Pinpoint the cell where the given text exists, returning its [x, y] midpoint coordinate. 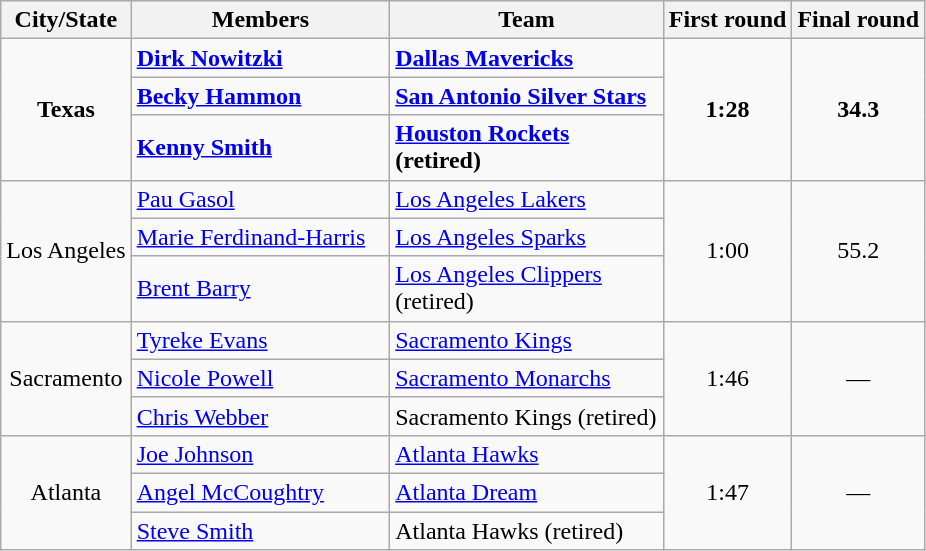
Angel McCoughtry [260, 492]
Los Angeles [66, 250]
Joe Johnson [260, 454]
Atlanta Dream [527, 492]
55.2 [858, 250]
Atlanta Hawks (retired) [527, 531]
1:28 [728, 110]
1:46 [728, 378]
Dallas Mavericks [527, 58]
Sacramento Kings (retired) [527, 416]
City/State [66, 20]
Becky Hammon [260, 96]
Sacramento Monarchs [527, 378]
Tyreke Evans [260, 340]
First round [728, 20]
Sacramento Kings [527, 340]
Texas [66, 110]
Chris Webber [260, 416]
Los Angeles Sparks [527, 237]
Nicole Powell [260, 378]
Los Angeles Clippers (retired) [527, 288]
Marie Ferdinand-Harris [260, 237]
Sacramento [66, 378]
1:00 [728, 250]
Atlanta Hawks [527, 454]
Atlanta [66, 492]
1:47 [728, 492]
San Antonio Silver Stars [527, 96]
34.3 [858, 110]
Final round [858, 20]
Members [260, 20]
Kenny Smith [260, 148]
Los Angeles Lakers [527, 199]
Pau Gasol [260, 199]
Brent Barry [260, 288]
Steve Smith [260, 531]
Team [527, 20]
Houston Rockets (retired) [527, 148]
Dirk Nowitzki [260, 58]
